Determine the [x, y] coordinate at the center of the cell enclosing the given text.  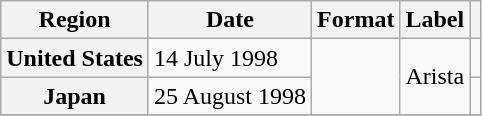
14 July 1998 [230, 58]
25 August 1998 [230, 96]
Arista [435, 77]
Japan [75, 96]
United States [75, 58]
Region [75, 20]
Label [435, 20]
Format [356, 20]
Date [230, 20]
